Identify which cell holds the provided text, then report its [X, Y] central coordinate. 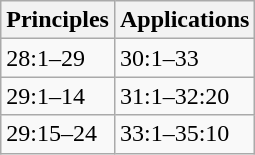
33:1–35:10 [184, 134]
29:1–14 [58, 96]
Applications [184, 20]
28:1–29 [58, 58]
29:15–24 [58, 134]
31:1–32:20 [184, 96]
Principles [58, 20]
30:1–33 [184, 58]
